Return [x, y] of the center of cell containing provided text 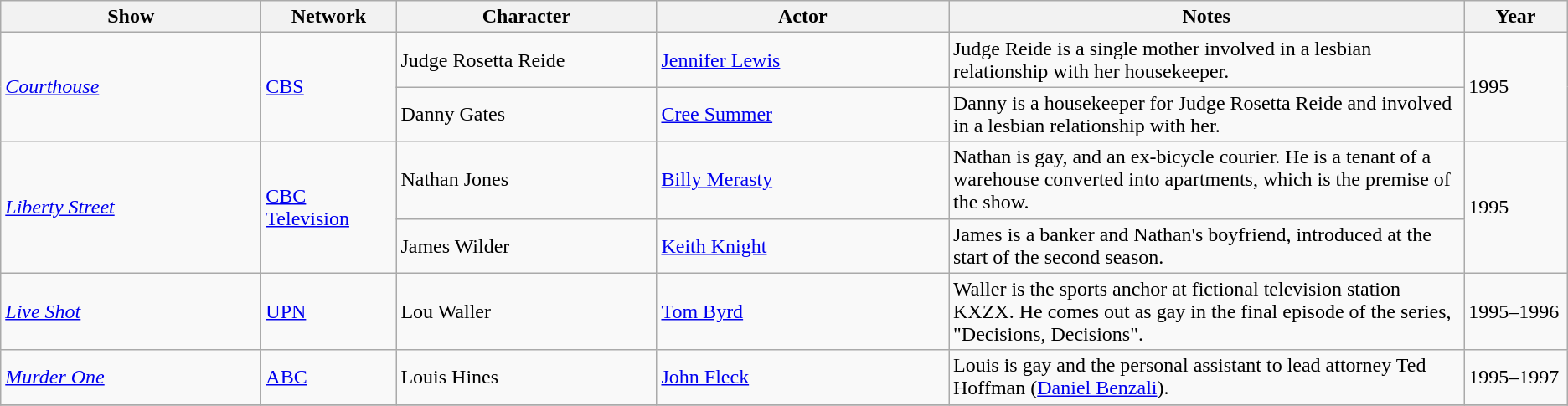
Notes [1206, 17]
Character [526, 17]
CBC Television [328, 208]
Judge Reide is a single mother involved in a lesbian relationship with her housekeeper. [1206, 60]
Liberty Street [131, 208]
CBS [328, 87]
Nathan Jones [526, 180]
Nathan is gay, and an ex-bicycle courier. He is a tenant of a warehouse converted into apartments, which is the premise of the show. [1206, 180]
Keith Knight [802, 246]
Actor [802, 17]
Live Shot [131, 311]
Louis is gay and the personal assistant to lead attorney Ted Hoffman (Daniel Benzali). [1206, 377]
UPN [328, 311]
Show [131, 17]
1995–1996 [1516, 311]
Judge Rosetta Reide [526, 60]
1995–1997 [1516, 377]
Year [1516, 17]
Cree Summer [802, 114]
Billy Merasty [802, 180]
Waller is the sports anchor at fictional television station KXZX. He comes out as gay in the final episode of the series, "Decisions, Decisions". [1206, 311]
Murder One [131, 377]
Network [328, 17]
James is a banker and Nathan's boyfriend, introduced at the start of the second season. [1206, 246]
John Fleck [802, 377]
Lou Waller [526, 311]
Louis Hines [526, 377]
Jennifer Lewis [802, 60]
ABC [328, 377]
James Wilder [526, 246]
Danny is a housekeeper for Judge Rosetta Reide and involved in a lesbian relationship with her. [1206, 114]
Tom Byrd [802, 311]
Danny Gates [526, 114]
Courthouse [131, 87]
